For the text-containing cell, return its midpoint in (X, Y) coordinate format. 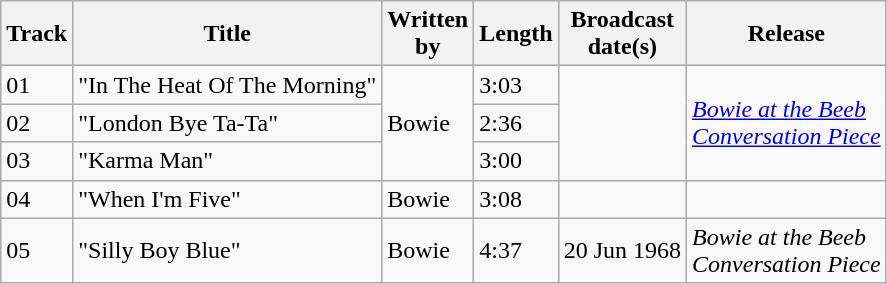
Release (787, 34)
Length (516, 34)
"Silly Boy Blue" (228, 250)
20 Jun 1968 (622, 250)
04 (37, 199)
03 (37, 161)
"When I'm Five" (228, 199)
"Karma Man" (228, 161)
01 (37, 85)
05 (37, 250)
3:03 (516, 85)
Written by (428, 34)
02 (37, 123)
Track (37, 34)
3:08 (516, 199)
"London Bye Ta-Ta" (228, 123)
"In The Heat Of The Morning" (228, 85)
2:36 (516, 123)
3:00 (516, 161)
Broadcast date(s) (622, 34)
Title (228, 34)
4:37 (516, 250)
